Return (x, y) of the center of cell containing provided text 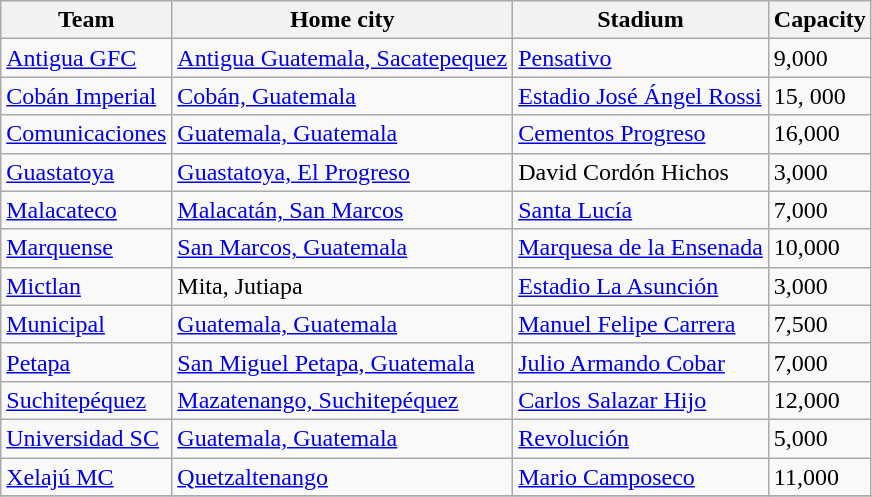
Capacity (820, 20)
Antigua Guatemala, Sacatepequez (342, 58)
Petapa (86, 362)
Marquesa de la Ensenada (641, 248)
Santa Lucía (641, 210)
Marquense (86, 248)
David Cordón Hichos (641, 172)
5,000 (820, 438)
Estadio José Ángel Rossi (641, 96)
Julio Armando Cobar (641, 362)
Carlos Salazar Hijo (641, 400)
Cementos Progreso (641, 134)
Municipal (86, 324)
Antigua GFC (86, 58)
Home city (342, 20)
15, 000 (820, 96)
Universidad SC (86, 438)
Quetzaltenango (342, 477)
Malacateco (86, 210)
Mictlan (86, 286)
11,000 (820, 477)
Cobán Imperial (86, 96)
Mario Camposeco (641, 477)
Guastatoya (86, 172)
Revolución (641, 438)
Mazatenango, Suchitepéquez (342, 400)
16,000 (820, 134)
Comunicaciones (86, 134)
San Miguel Petapa, Guatemala (342, 362)
9,000 (820, 58)
Xelajú MC (86, 477)
Cobán, Guatemala (342, 96)
Team (86, 20)
Malacatán, San Marcos (342, 210)
Guastatoya, El Progreso (342, 172)
10,000 (820, 248)
Manuel Felipe Carrera (641, 324)
12,000 (820, 400)
Stadium (641, 20)
Mita, Jutiapa (342, 286)
Estadio La Asunción (641, 286)
Suchitepéquez (86, 400)
7,500 (820, 324)
San Marcos, Guatemala (342, 248)
Pensativo (641, 58)
